Determine the (X, Y) coordinate at the center of the cell enclosing the given text.  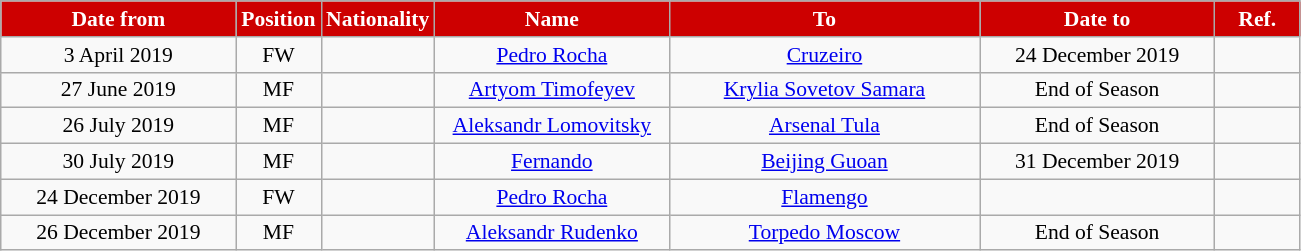
Flamengo (824, 197)
To (824, 19)
26 July 2019 (118, 126)
30 July 2019 (118, 162)
Position (278, 19)
27 June 2019 (118, 90)
Ref. (1258, 19)
Date from (118, 19)
31 December 2019 (1098, 162)
Nationality (378, 19)
Krylia Sovetov Samara (824, 90)
Aleksandr Rudenko (552, 233)
Aleksandr Lomovitsky (552, 126)
Arsenal Tula (824, 126)
Name (552, 19)
3 April 2019 (118, 55)
Fernando (552, 162)
Beijing Guoan (824, 162)
Torpedo Moscow (824, 233)
26 December 2019 (118, 233)
Cruzeiro (824, 55)
Date to (1098, 19)
Artyom Timofeyev (552, 90)
